Search for the cell housing the specified text and yield its [X, Y] center coordinate. 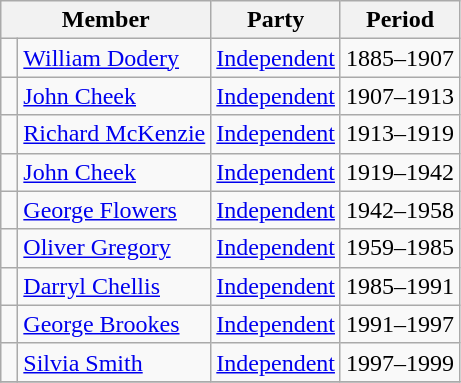
1991–1997 [400, 324]
1997–1999 [400, 362]
1959–1985 [400, 248]
1985–1991 [400, 286]
Party [276, 20]
Darryl Chellis [114, 286]
George Flowers [114, 210]
Silvia Smith [114, 362]
1919–1942 [400, 172]
1907–1913 [400, 96]
George Brookes [114, 324]
1942–1958 [400, 210]
1913–1919 [400, 134]
1885–1907 [400, 58]
Richard McKenzie [114, 134]
Period [400, 20]
William Dodery [114, 58]
Member [106, 20]
Oliver Gregory [114, 248]
